Pinpoint the cell where the given text exists, returning its (X, Y) midpoint coordinate. 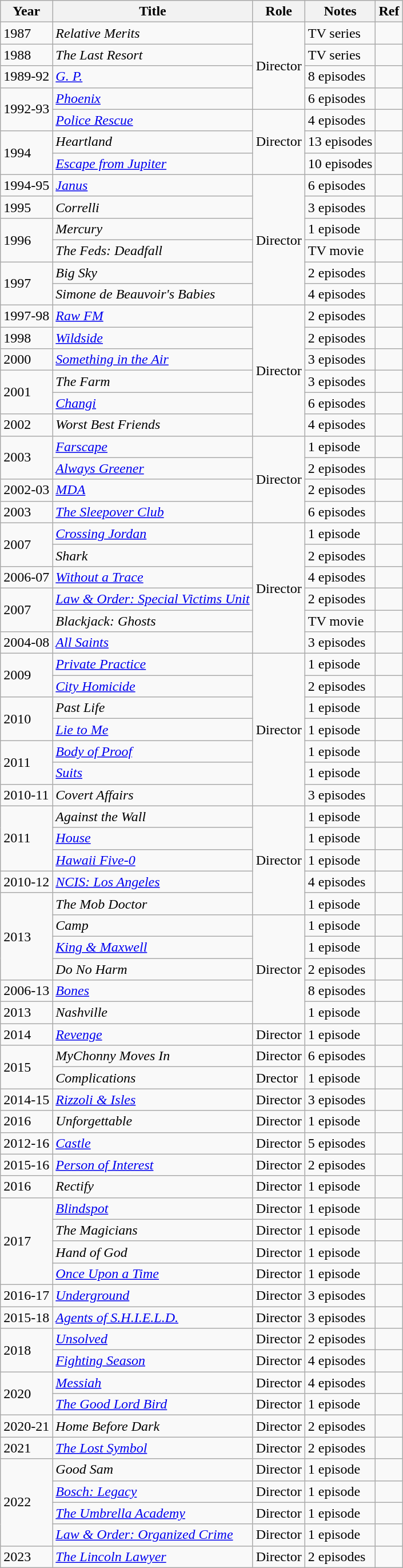
1997 (26, 284)
Revenge (153, 1034)
Covert Affairs (153, 795)
2010-12 (26, 882)
2009 (26, 675)
Past Life (153, 708)
2012-16 (26, 1143)
2004-08 (26, 643)
2015-18 (26, 1317)
Crossing Jordan (153, 534)
Rizzoli & Isles (153, 1100)
Without a Trace (153, 577)
1994 (26, 153)
2017 (26, 1241)
2015 (26, 1067)
The Feds: Deadfall (153, 250)
The Lincoln Lawyer (153, 1557)
Do No Harm (153, 969)
2014 (26, 1034)
Agents of S.H.I.E.L.D. (153, 1317)
The Mob Doctor (153, 904)
1988 (26, 55)
Camp (153, 925)
2010-11 (26, 795)
Home Before Dark (153, 1426)
NCIS: Los Angeles (153, 882)
Role (279, 11)
1998 (26, 338)
2010 (26, 719)
Private Practice (153, 664)
1994-95 (26, 185)
Messiah (153, 1383)
Bones (153, 991)
Ref (389, 11)
The Magicians (153, 1230)
The Umbrella Academy (153, 1513)
Blackjack: Ghosts (153, 620)
Phoenix (153, 98)
MDA (153, 490)
Simone de Beauvoir's Babies (153, 295)
2018 (26, 1350)
House (153, 838)
Heartland (153, 142)
Year (26, 11)
Fighting Season (153, 1361)
Hand of God (153, 1252)
Changi (153, 403)
2015-16 (26, 1165)
Raw FM (153, 316)
Title (153, 11)
2002 (26, 425)
Complications (153, 1078)
2022 (26, 1502)
Body of Proof (153, 751)
2002-03 (26, 490)
The Farm (153, 381)
All Saints (153, 643)
Blindspot (153, 1208)
The Last Resort (153, 55)
The Sleepover Club (153, 512)
Underground (153, 1295)
Bosch: Legacy (153, 1491)
Something in the Air (153, 360)
Worst Best Friends (153, 425)
2001 (26, 392)
2006-07 (26, 577)
King & Maxwell (153, 947)
MyChonny Moves In (153, 1056)
Once Upon a Time (153, 1273)
1987 (26, 33)
2016-17 (26, 1295)
Against the Wall (153, 817)
1995 (26, 207)
City Homicide (153, 686)
Drector (279, 1078)
Suits (153, 773)
5 episodes (340, 1143)
2000 (26, 360)
Relative Merits (153, 33)
Always Greener (153, 468)
Hawaii Five-0 (153, 860)
2014-15 (26, 1100)
Big Sky (153, 273)
13 episodes (340, 142)
2020-21 (26, 1426)
Correlli (153, 207)
G. P. (153, 77)
2023 (26, 1557)
2006-13 (26, 991)
Police Rescue (153, 120)
Nashville (153, 1013)
1996 (26, 240)
Good Sam (153, 1470)
Wildside (153, 338)
Law & Order: Organized Crime (153, 1535)
The Lost Symbol (153, 1448)
1989-92 (26, 77)
Janus (153, 185)
2020 (26, 1394)
Person of Interest (153, 1165)
Lie to Me (153, 730)
Rectify (153, 1187)
Law & Order: Special Victims Unit (153, 599)
1992-93 (26, 109)
2021 (26, 1448)
Farscape (153, 447)
Unforgettable (153, 1121)
The Good Lord Bird (153, 1404)
1997-98 (26, 316)
Castle (153, 1143)
10 episodes (340, 164)
Escape from Jupiter (153, 164)
Unsolved (153, 1339)
Notes (340, 11)
Mercury (153, 229)
Shark (153, 555)
